Provide the [X, Y] coordinate of the cell's center where the given text is located.  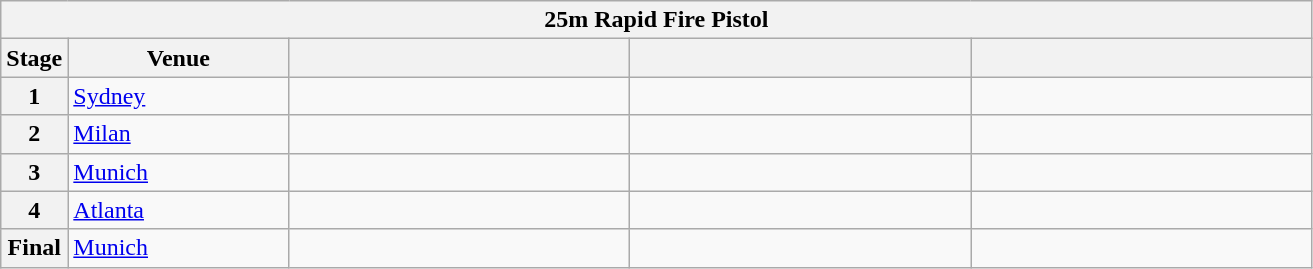
Venue [178, 58]
3 [34, 172]
2 [34, 134]
4 [34, 210]
1 [34, 96]
Sydney [178, 96]
Milan [178, 134]
Atlanta [178, 210]
Final [34, 248]
Stage [34, 58]
25m Rapid Fire Pistol [656, 20]
